Detect which cell encompasses the target text, then output its (X, Y) center coordinate. 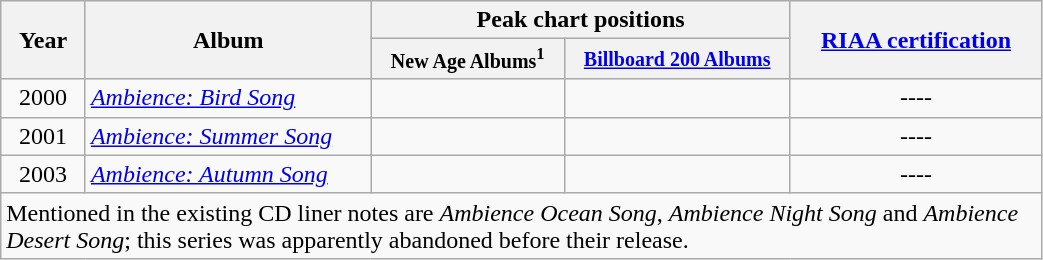
Ambience: Bird Song (228, 98)
2000 (44, 98)
RIAA certification (916, 40)
Ambience: Autumn Song (228, 174)
2001 (44, 136)
Peak chart positions (580, 20)
2003 (44, 174)
New Age Albums1 (468, 59)
Year (44, 40)
Album (228, 40)
Ambience: Summer Song (228, 136)
Billboard 200 Albums (677, 59)
